Return (x, y) of the center of cell containing provided text 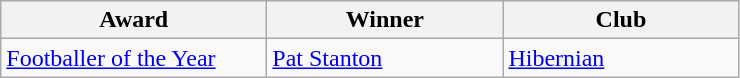
Footballer of the Year (134, 58)
Winner (385, 20)
Club (621, 20)
Pat Stanton (385, 58)
Award (134, 20)
Hibernian (621, 58)
